Determine the (X, Y) coordinate at the center of the cell enclosing the given text.  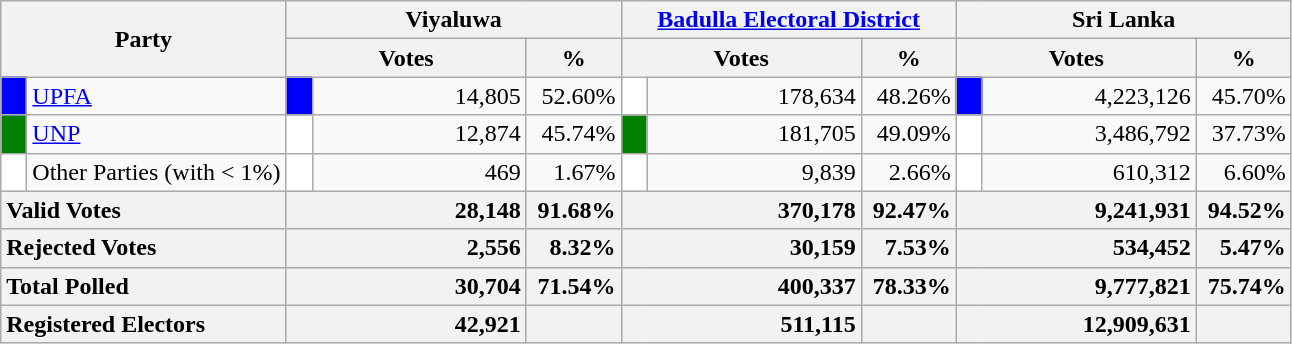
9,839 (754, 172)
8.32% (574, 248)
Registered Electors (144, 324)
42,921 (406, 324)
49.09% (908, 134)
45.70% (1244, 96)
12,909,631 (1076, 324)
181,705 (754, 134)
9,241,931 (1076, 210)
14,805 (419, 96)
6.60% (1244, 172)
511,115 (741, 324)
1.67% (574, 172)
400,337 (741, 286)
30,704 (406, 286)
3,486,792 (1089, 134)
534,452 (1076, 248)
Party (144, 39)
94.52% (1244, 210)
610,312 (1089, 172)
UPFA (156, 96)
4,223,126 (1089, 96)
UNP (156, 134)
2,556 (406, 248)
370,178 (741, 210)
178,634 (754, 96)
37.73% (1244, 134)
9,777,821 (1076, 286)
469 (419, 172)
28,148 (406, 210)
7.53% (908, 248)
Rejected Votes (144, 248)
12,874 (419, 134)
Badulla Electoral District (788, 20)
2.66% (908, 172)
71.54% (574, 286)
Sri Lanka (1124, 20)
Total Polled (144, 286)
92.47% (908, 210)
Valid Votes (144, 210)
Other Parties (with < 1%) (156, 172)
48.26% (908, 96)
Viyaluwa (454, 20)
75.74% (1244, 286)
5.47% (1244, 248)
91.68% (574, 210)
78.33% (908, 286)
45.74% (574, 134)
52.60% (574, 96)
30,159 (741, 248)
